From the cell containing the given text, extract its center point as (x, y) coordinate. 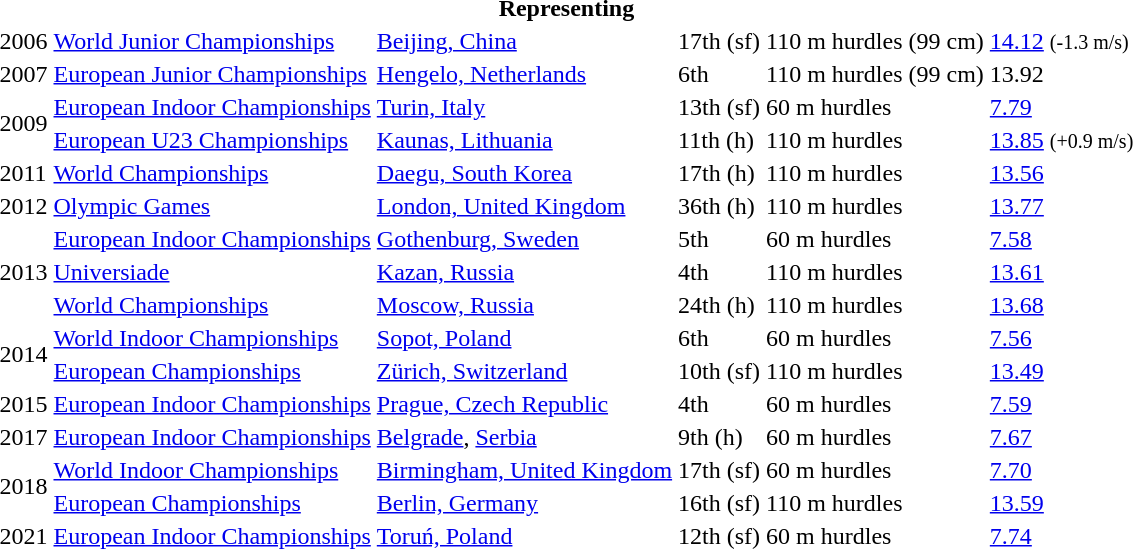
36th (h) (720, 206)
9th (h) (720, 437)
World Junior Championships (212, 41)
Kazan, Russia (524, 272)
17th (h) (720, 173)
London, United Kingdom (524, 206)
Birmingham, United Kingdom (524, 470)
Daegu, South Korea (524, 173)
Beijing, China (524, 41)
Prague, Czech Republic (524, 404)
Gothenburg, Sweden (524, 239)
10th (sf) (720, 371)
Zürich, Switzerland (524, 371)
13th (sf) (720, 107)
Turin, Italy (524, 107)
Kaunas, Lithuania (524, 140)
Olympic Games (212, 206)
Berlin, Germany (524, 503)
Sopot, Poland (524, 338)
Hengelo, Netherlands (524, 74)
Moscow, Russia (524, 305)
European Junior Championships (212, 74)
5th (720, 239)
24th (h) (720, 305)
European U23 Championships (212, 140)
11th (h) (720, 140)
16th (sf) (720, 503)
Belgrade, Serbia (524, 437)
Universiade (212, 272)
